Scan for the cell matching the given text and deliver its [X, Y] coordinate at center. 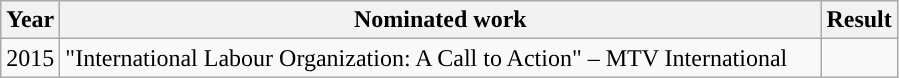
Result [859, 20]
Year [30, 20]
Nominated work [440, 20]
"International Labour Organization: A Call to Action" – MTV International [440, 58]
2015 [30, 58]
